Pinpoint the cell where the given text exists, returning its [x, y] midpoint coordinate. 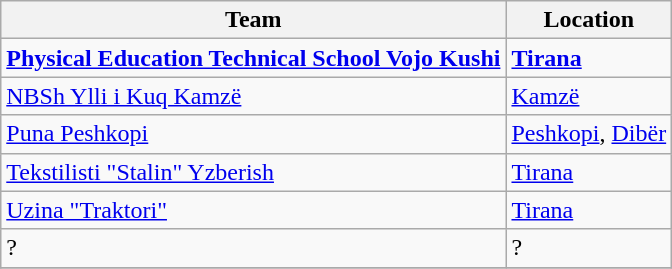
Tekstilisti "Stalin" Yzberish [254, 172]
Location [589, 20]
Physical Education Technical School Vojo Kushi [254, 58]
NBSh Ylli i Kuq Kamzë [254, 96]
Uzina "Traktori" [254, 210]
Team [254, 20]
Puna Peshkopi [254, 134]
Kamzë [589, 96]
Peshkopi, Dibër [589, 134]
